Search for the cell housing the specified text and yield its [X, Y] center coordinate. 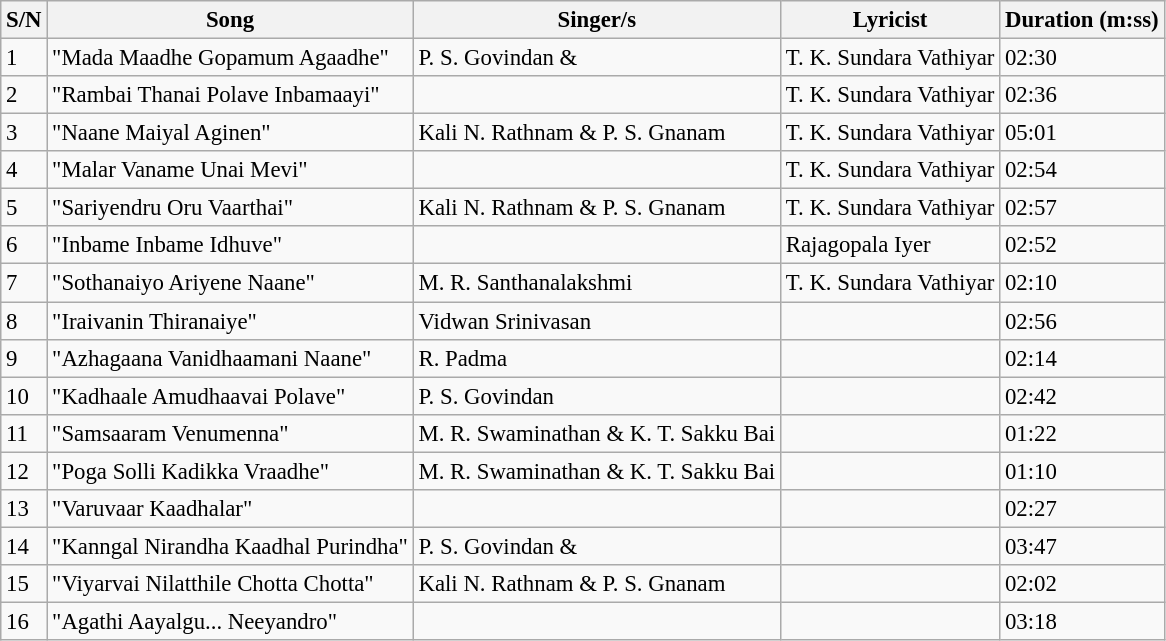
8 [24, 321]
"Kadhaale Amudhaavai Polave" [230, 396]
S/N [24, 20]
10 [24, 396]
"Rambai Thanai Polave Inbamaayi" [230, 95]
4 [24, 170]
"Poga Solli Kadikka Vraadhe" [230, 471]
02:02 [1082, 584]
16 [24, 621]
05:01 [1082, 133]
"Agathi Aayalgu... Neeyandro" [230, 621]
"Sariyendru Oru Vaarthai" [230, 208]
02:54 [1082, 170]
02:57 [1082, 208]
02:52 [1082, 245]
01:10 [1082, 471]
9 [24, 358]
03:47 [1082, 546]
02:42 [1082, 396]
"Mada Maadhe Gopamum Agaadhe" [230, 58]
"Iraivanin Thiranaiye" [230, 321]
7 [24, 283]
"Naane Maiyal Aginen" [230, 133]
Duration (m:ss) [1082, 20]
Rajagopala Iyer [890, 245]
"Kanngal Nirandha Kaadhal Purindha" [230, 546]
6 [24, 245]
Lyricist [890, 20]
Singer/s [596, 20]
"Sothanaiyo Ariyene Naane" [230, 283]
Song [230, 20]
"Azhagaana Vanidhaamani Naane" [230, 358]
02:30 [1082, 58]
02:10 [1082, 283]
M. R. Santhanalakshmi [596, 283]
11 [24, 433]
02:36 [1082, 95]
03:18 [1082, 621]
"Viyarvai Nilatthile Chotta Chotta" [230, 584]
"Varuvaar Kaadhalar" [230, 509]
02:14 [1082, 358]
R. Padma [596, 358]
13 [24, 509]
15 [24, 584]
"Inbame Inbame Idhuve" [230, 245]
1 [24, 58]
"Malar Vaname Unai Mevi" [230, 170]
2 [24, 95]
3 [24, 133]
P. S. Govindan [596, 396]
Vidwan Srinivasan [596, 321]
14 [24, 546]
12 [24, 471]
5 [24, 208]
"Samsaaram Venumenna" [230, 433]
02:27 [1082, 509]
02:56 [1082, 321]
01:22 [1082, 433]
